Determine the (x, y) coordinate at the center of the cell enclosing the given text.  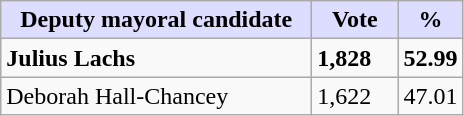
1,828 (355, 58)
Deputy mayoral candidate (156, 20)
47.01 (430, 96)
1,622 (355, 96)
Vote (355, 20)
% (430, 20)
52.99 (430, 58)
Julius Lachs (156, 58)
Deborah Hall-Chancey (156, 96)
